Locate the cell with the specified text and output its (x, y) center coordinate. 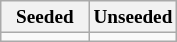
Unseeded (133, 17)
Seeded (45, 17)
